Output the (X, Y) coordinate of the center of the cell containing the given text.  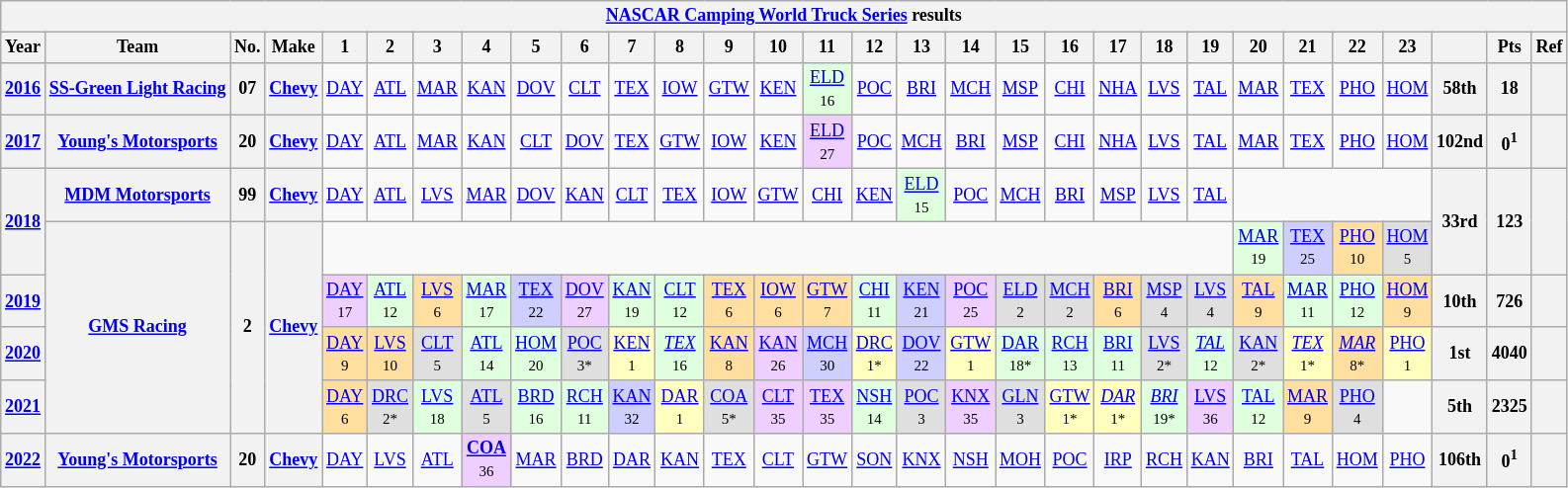
DAY6 (345, 407)
SS-Green Light Racing (136, 89)
19 (1210, 47)
21 (1308, 47)
5th (1460, 407)
ELD2 (1020, 301)
10 (778, 47)
DRC2* (391, 407)
7 (632, 47)
DOV27 (584, 301)
No. (247, 47)
ELD15 (921, 195)
PHO10 (1356, 248)
DAY17 (345, 301)
PHO1 (1408, 354)
MAR8* (1356, 354)
2325 (1509, 407)
2021 (24, 407)
TEX16 (680, 354)
COA5* (729, 407)
TEX35 (828, 407)
POC3 (921, 407)
LVS10 (391, 354)
23 (1408, 47)
MAR11 (1308, 301)
DAR (632, 460)
LVS4 (1210, 301)
14 (971, 47)
GTW7 (828, 301)
123 (1509, 221)
MAR19 (1259, 248)
MOH (1020, 460)
ELD16 (828, 89)
CHI11 (874, 301)
5 (536, 47)
16 (1070, 47)
8 (680, 47)
CLT5 (437, 354)
MCH30 (828, 354)
HOM5 (1408, 248)
CLT12 (680, 301)
Pts (1509, 47)
KEN21 (921, 301)
12 (874, 47)
MAR9 (1308, 407)
TEX6 (729, 301)
KAN32 (632, 407)
BRI6 (1118, 301)
RCH13 (1070, 354)
NASCAR Camping World Truck Series results (784, 16)
MAR17 (486, 301)
POC25 (971, 301)
2016 (24, 89)
BRI19* (1165, 407)
ELD27 (828, 142)
HOM20 (536, 354)
Team (136, 47)
Make (294, 47)
MCH2 (1070, 301)
2020 (24, 354)
6 (584, 47)
102nd (1460, 142)
KAN8 (729, 354)
DAY9 (345, 354)
GTW1* (1070, 407)
KAN2* (1259, 354)
4 (486, 47)
CLT35 (778, 407)
PHO4 (1356, 407)
MDM Motorsports (136, 195)
13 (921, 47)
33rd (1460, 221)
TEX22 (536, 301)
1st (1460, 354)
SON (874, 460)
TEX1* (1308, 354)
2022 (24, 460)
KAN26 (778, 354)
KAN19 (632, 301)
1 (345, 47)
KNX35 (971, 407)
KNX (921, 460)
DAR18* (1020, 354)
DRC1* (874, 354)
15 (1020, 47)
2017 (24, 142)
ATL14 (486, 354)
LVS36 (1210, 407)
Year (24, 47)
POC3* (584, 354)
58th (1460, 89)
ATL5 (486, 407)
106th (1460, 460)
HOM9 (1408, 301)
LVS2* (1165, 354)
MSP4 (1165, 301)
3 (437, 47)
PHO12 (1356, 301)
COA36 (486, 460)
DOV22 (921, 354)
GLN3 (1020, 407)
GTW1 (971, 354)
4040 (1509, 354)
RCH11 (584, 407)
17 (1118, 47)
TAL9 (1259, 301)
ATL12 (391, 301)
DAR1* (1118, 407)
726 (1509, 301)
RCH (1165, 460)
BRD (584, 460)
TEX25 (1308, 248)
NSH14 (874, 407)
BRI11 (1118, 354)
IOW6 (778, 301)
NSH (971, 460)
IRP (1118, 460)
LVS18 (437, 407)
DAR1 (680, 407)
2019 (24, 301)
BRD16 (536, 407)
07 (247, 89)
KEN1 (632, 354)
Ref (1549, 47)
9 (729, 47)
22 (1356, 47)
GMS Racing (136, 328)
10th (1460, 301)
11 (828, 47)
99 (247, 195)
LVS6 (437, 301)
2018 (24, 221)
